For the text-containing cell, return its midpoint in (X, Y) coordinate format. 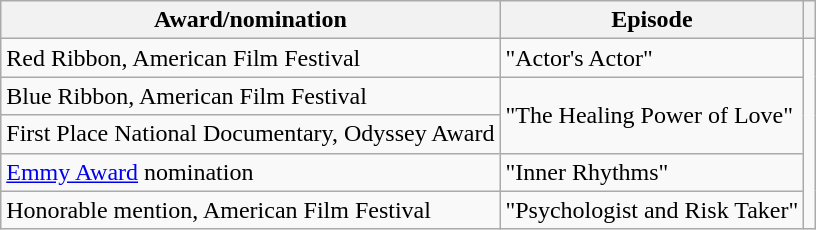
"Actor's Actor" (652, 58)
Award/nomination (250, 20)
"Psychologist and Risk Taker" (652, 210)
Blue Ribbon, American Film Festival (250, 96)
"Inner Rhythms" (652, 172)
Honorable mention, American Film Festival (250, 210)
"The Healing Power of Love" (652, 115)
First Place National Documentary, Odyssey Award (250, 134)
Emmy Award nomination (250, 172)
Episode (652, 20)
Red Ribbon, American Film Festival (250, 58)
